Identify which cell holds the provided text, then report its [X, Y] central coordinate. 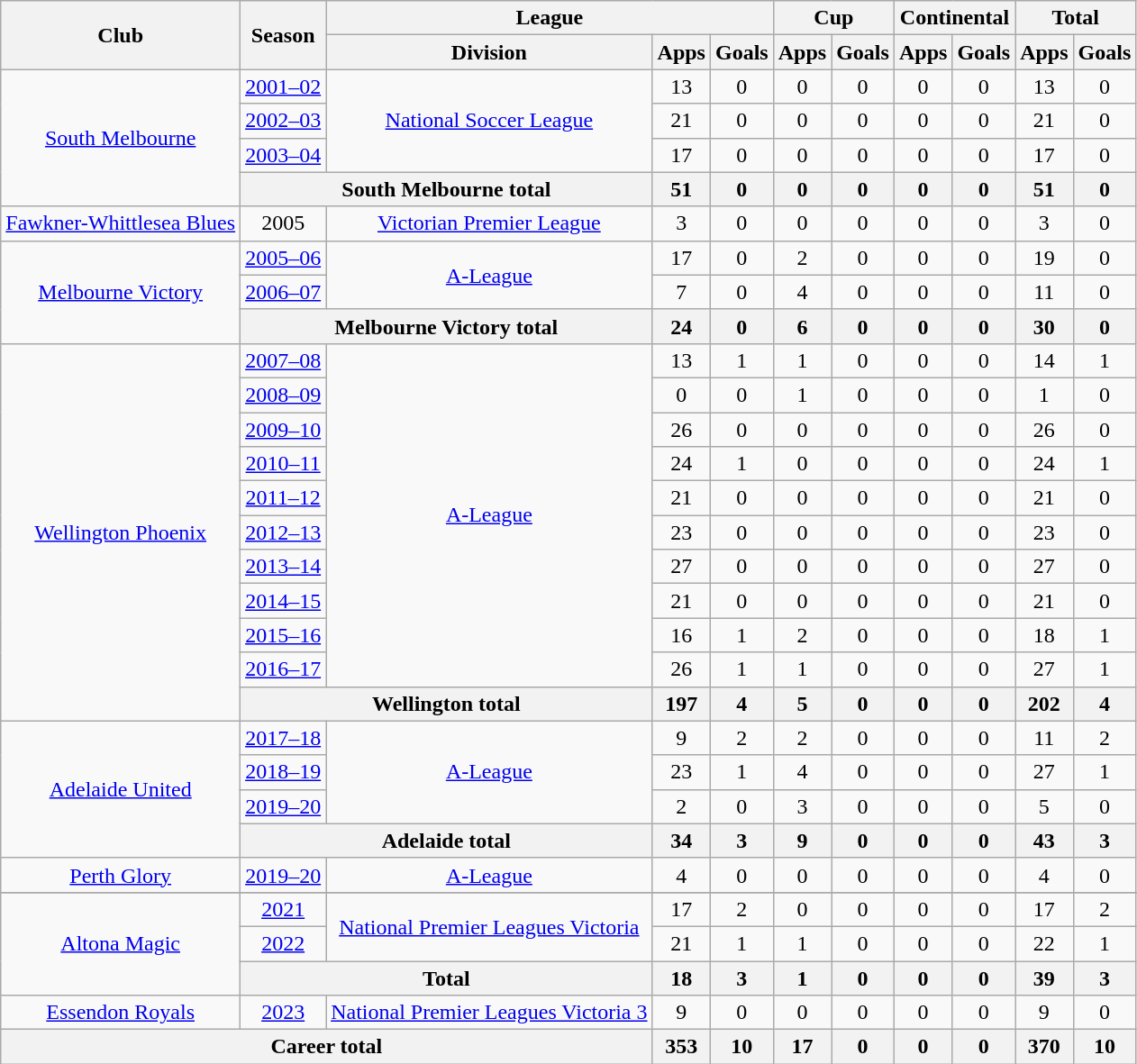
2006–07 [283, 292]
6 [802, 326]
2014–15 [283, 601]
19 [1044, 258]
Fawkner-Whittlesea Blues [121, 223]
Division [489, 52]
2015–16 [283, 635]
Melbourne Victory total [447, 326]
7 [681, 292]
Wellington Phoenix [121, 532]
39 [1044, 978]
2008–09 [283, 395]
2001–02 [283, 86]
2005–06 [283, 258]
2011–12 [283, 498]
14 [1044, 360]
2013–14 [283, 567]
2023 [283, 1013]
2022 [283, 943]
2017–18 [283, 738]
Career total [326, 1047]
Season [283, 35]
2016–17 [283, 669]
Adelaide total [447, 841]
Essendon Royals [121, 1013]
Perth Glory [121, 875]
34 [681, 841]
National Premier Leagues Victoria 3 [489, 1013]
Altona Magic [121, 943]
National Soccer League [489, 121]
2018–19 [283, 772]
370 [1044, 1047]
22 [1044, 943]
43 [1044, 841]
353 [681, 1047]
Melbourne Victory [121, 292]
National Premier Leagues Victoria [489, 926]
2002–03 [283, 121]
2003–04 [283, 155]
2010–11 [283, 464]
2005 [283, 223]
30 [1044, 326]
Continental [954, 18]
Club [121, 35]
Cup [833, 18]
South Melbourne [121, 138]
Wellington total [447, 704]
2012–13 [283, 532]
16 [681, 635]
South Melbourne total [447, 189]
Victorian Premier League [489, 223]
Adelaide United [121, 789]
202 [1044, 704]
League [550, 18]
2021 [283, 909]
2007–08 [283, 360]
197 [681, 704]
2009–10 [283, 430]
